Locate the cell with the specified text and output its (X, Y) center coordinate. 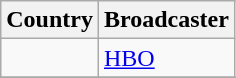
HBO (166, 58)
Country (50, 20)
Broadcaster (166, 20)
